Identify which cell holds the provided text, then report its (X, Y) central coordinate. 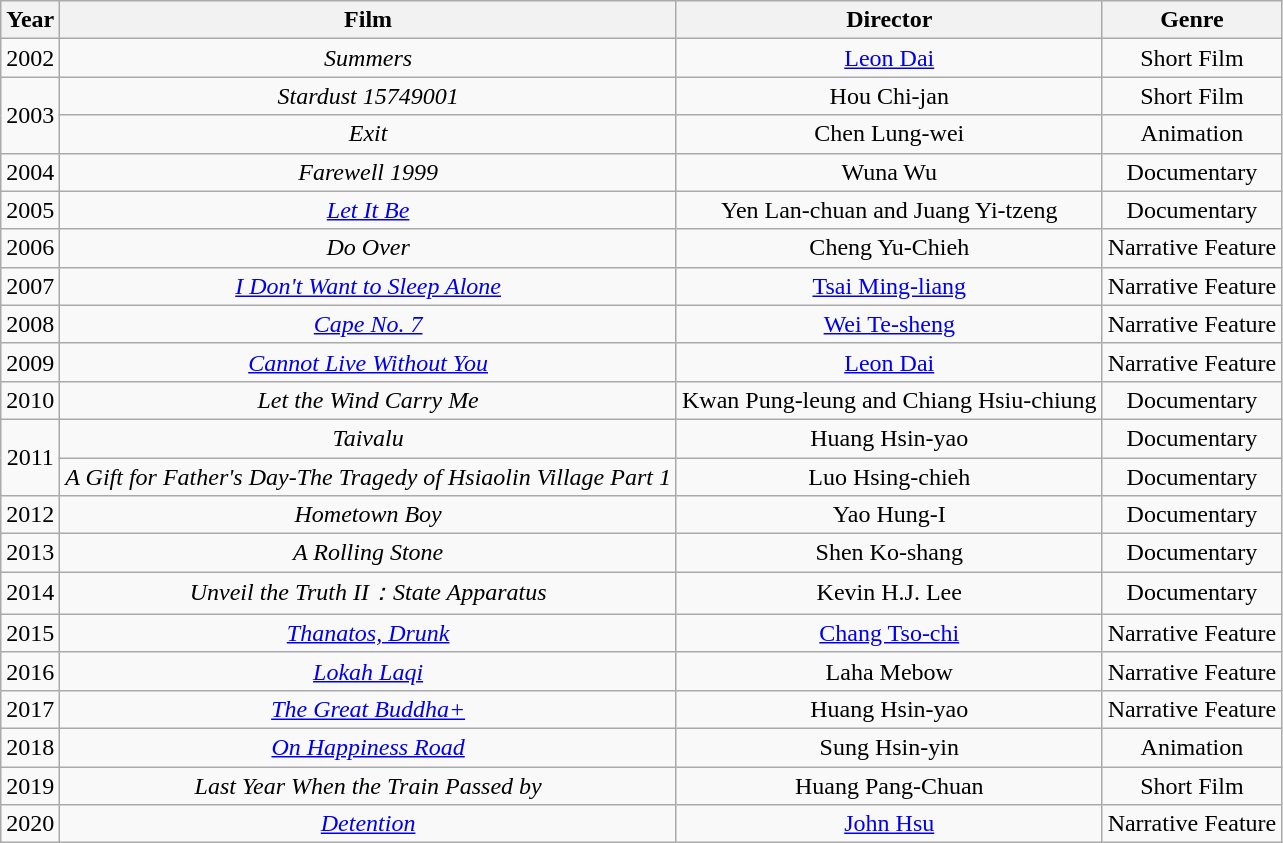
2020 (30, 824)
Wuna Wu (889, 172)
2010 (30, 400)
A Gift for Father's Day-The Tragedy of Hsiaolin Village Part 1 (368, 477)
Hou Chi-jan (889, 96)
Cape No. 7 (368, 324)
2015 (30, 633)
Cheng Yu-Chieh (889, 248)
Wei Te-sheng (889, 324)
The Great Buddha+ (368, 709)
Kevin H.J. Lee (889, 594)
2003 (30, 115)
Year (30, 20)
Yen Lan-chuan and Juang Yi-tzeng (889, 210)
2008 (30, 324)
Director (889, 20)
Thanatos, Drunk (368, 633)
Let the Wind Carry Me (368, 400)
Exit (368, 134)
Let It Be (368, 210)
2016 (30, 671)
Sung Hsin-yin (889, 747)
2005 (30, 210)
2002 (30, 58)
Cannot Live Without You (368, 362)
2018 (30, 747)
Stardust 15749001 (368, 96)
Do Over (368, 248)
Kwan Pung-leung and Chiang Hsiu-chiung (889, 400)
Hometown Boy (368, 515)
Genre (1192, 20)
Luo Hsing-chieh (889, 477)
Taivalu (368, 438)
Tsai Ming-liang (889, 286)
Laha Mebow (889, 671)
I Don't Want to Sleep Alone (368, 286)
Last Year When the Train Passed by (368, 785)
2012 (30, 515)
2017 (30, 709)
2019 (30, 785)
A Rolling Stone (368, 553)
Farewell 1999 (368, 172)
Chen Lung-wei (889, 134)
2013 (30, 553)
Unveil the Truth II：State Apparatus (368, 594)
Yao Hung-I (889, 515)
Film (368, 20)
Huang Pang-Chuan (889, 785)
Shen Ko-shang (889, 553)
Chang Tso-chi (889, 633)
On Happiness Road (368, 747)
Lokah Laqi (368, 671)
2014 (30, 594)
2007 (30, 286)
Detention (368, 824)
2004 (30, 172)
2006 (30, 248)
2009 (30, 362)
2011 (30, 457)
John Hsu (889, 824)
Summers (368, 58)
